From the cell containing the given text, extract its center point as (X, Y) coordinate. 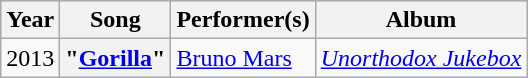
"Gorilla" (116, 58)
Performer(s) (243, 20)
2013 (30, 58)
Album (421, 20)
Unorthodox Jukebox (421, 58)
Song (116, 20)
Year (30, 20)
Bruno Mars (243, 58)
